Pinpoint the cell where the given text exists, returning its [x, y] midpoint coordinate. 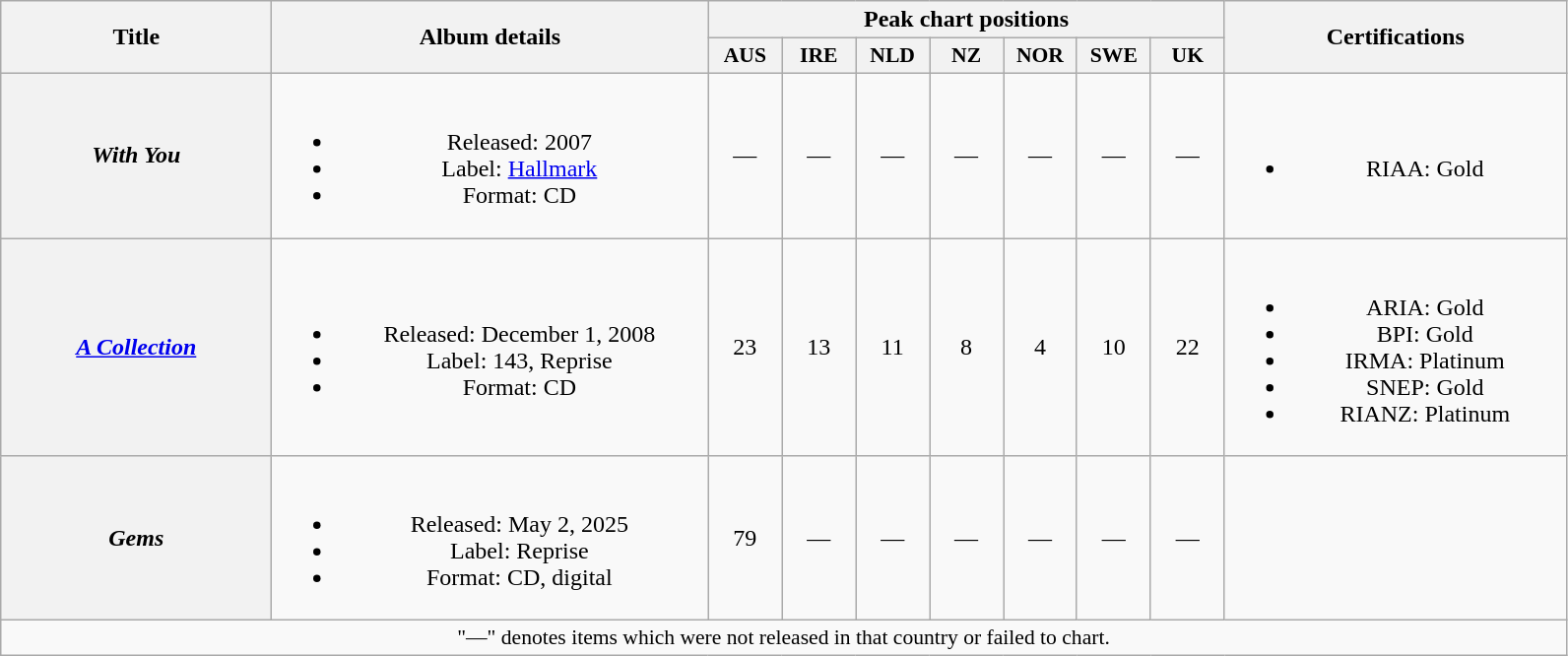
22 [1188, 347]
4 [1040, 347]
Title [136, 37]
13 [819, 347]
"—" denotes items which were not released in that country or failed to chart. [784, 638]
8 [967, 347]
A Collection [136, 347]
79 [745, 538]
SWE [1113, 56]
11 [892, 347]
Released: 2007Label: HallmarkFormat: CD [490, 156]
RIAA: Gold [1395, 156]
Peak chart positions [966, 20]
23 [745, 347]
AUS [745, 56]
UK [1188, 56]
ARIA: GoldBPI: GoldIRMA: PlatinumSNEP: GoldRIANZ: Platinum [1395, 347]
NOR [1040, 56]
Certifications [1395, 37]
With You [136, 156]
IRE [819, 56]
Gems [136, 538]
Released: December 1, 2008Label: 143, RepriseFormat: CD [490, 347]
Released: May 2, 2025Label: RepriseFormat: CD, digital [490, 538]
NZ [967, 56]
NLD [892, 56]
10 [1113, 347]
Album details [490, 37]
